Locate the cell with the specified text and output its [X, Y] center coordinate. 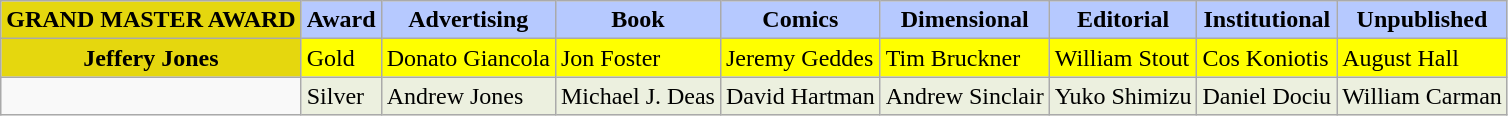
Andrew Sinclair [964, 96]
August Hall [1422, 58]
Michael J. Deas [638, 96]
Tim Bruckner [964, 58]
Andrew Jones [468, 96]
Donato Giancola [468, 58]
Silver [341, 96]
Advertising [468, 20]
Gold [341, 58]
Jon Foster [638, 58]
Comics [800, 20]
Jeremy Geddes [800, 58]
Award [341, 20]
Editorial [1123, 20]
William Stout [1123, 58]
Yuko Shimizu [1123, 96]
Book [638, 20]
Jeffery Jones [151, 58]
William Carman [1422, 96]
Daniel Dociu [1267, 96]
Cos Koniotis [1267, 58]
Institutional [1267, 20]
Unpublished [1422, 20]
Dimensional [964, 20]
GRAND MASTER AWARD [151, 20]
David Hartman [800, 96]
